From the cell containing the given text, extract its center point as [x, y] coordinate. 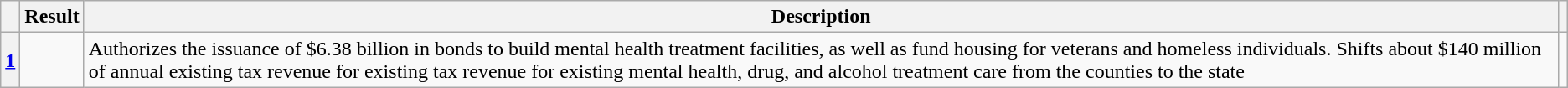
Description [821, 17]
Result [52, 17]
1 [10, 60]
